Capture the cell that displays the provided text and extract its (X, Y) central coordinate. 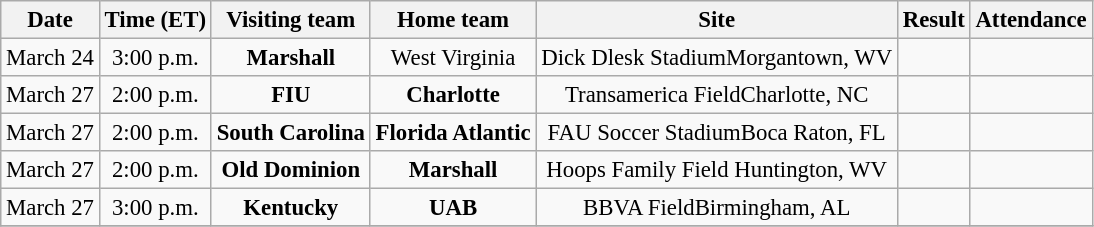
Florida Atlantic (453, 133)
March 24 (50, 58)
BBVA FieldBirmingham, AL (717, 208)
Transamerica FieldCharlotte, NC (717, 95)
FIU (290, 95)
Time (ET) (155, 20)
Attendance (1031, 20)
Kentucky (290, 208)
Home team (453, 20)
Result (934, 20)
Charlotte (453, 95)
FAU Soccer StadiumBoca Raton, FL (717, 133)
Old Dominion (290, 170)
Visiting team (290, 20)
South Carolina (290, 133)
Site (717, 20)
UAB (453, 208)
Hoops Family Field Huntington, WV (717, 170)
Date (50, 20)
West Virginia (453, 58)
Dick Dlesk StadiumMorgantown, WV (717, 58)
